Find where the given text appears and provide that cell's center as (X, Y) coordinate. 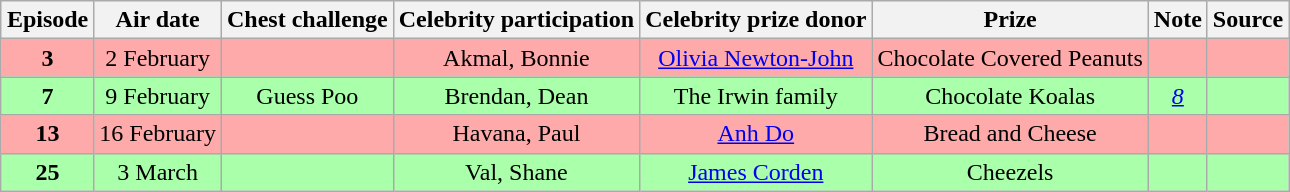
7 (47, 96)
Source (1248, 20)
25 (47, 172)
Val, Shane (516, 172)
Celebrity prize donor (756, 20)
Chocolate Koalas (1010, 96)
16 February (158, 134)
James Corden (756, 172)
The Irwin family (756, 96)
8 (1178, 96)
Chocolate Covered Peanuts (1010, 58)
Havana, Paul (516, 134)
3 (47, 58)
Olivia Newton-John (756, 58)
Celebrity participation (516, 20)
Brendan, Dean (516, 96)
Note (1178, 20)
Prize (1010, 20)
Anh Do (756, 134)
Akmal, Bonnie (516, 58)
13 (47, 134)
Cheezels (1010, 172)
Air date (158, 20)
3 March (158, 172)
Bread and Cheese (1010, 134)
Episode (47, 20)
Guess Poo (308, 96)
9 February (158, 96)
Chest challenge (308, 20)
2 February (158, 58)
